Find where the given text appears and provide that cell's center as [x, y] coordinate. 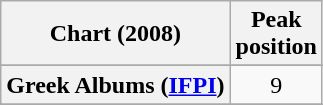
9 [276, 85]
Greek Albums (IFPI) [116, 85]
Peakposition [276, 34]
Chart (2008) [116, 34]
